Detect which cell encompasses the target text, then output its [X, Y] center coordinate. 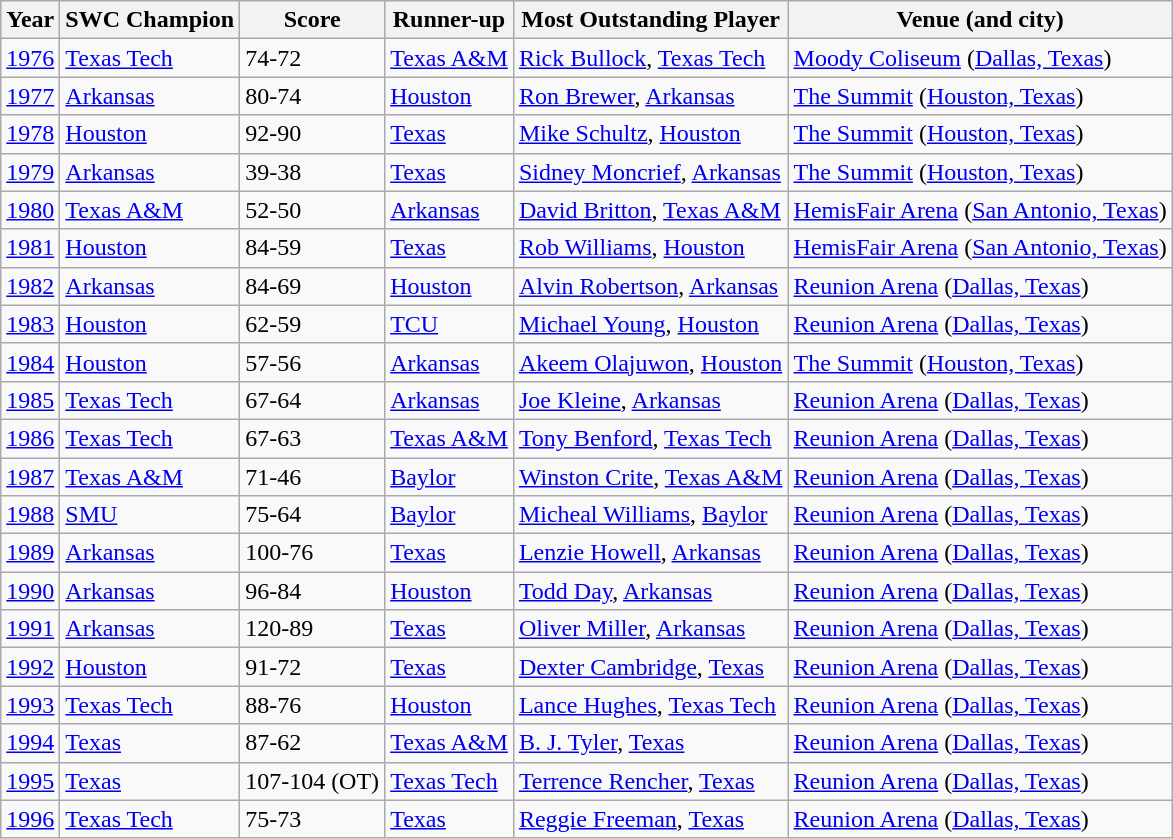
92-90 [312, 134]
75-64 [312, 515]
Oliver Miller, Arkansas [650, 629]
Terrence Rencher, Texas [650, 781]
1996 [30, 819]
SWC Champion [150, 20]
Micheal Williams, Baylor [650, 515]
74-72 [312, 58]
Tony Benford, Texas Tech [650, 438]
Akeem Olajuwon, Houston [650, 362]
Lenzie Howell, Arkansas [650, 553]
71-46 [312, 477]
Sidney Moncrief, Arkansas [650, 172]
107-104 (OT) [312, 781]
Mike Schultz, Houston [650, 134]
88-76 [312, 705]
1981 [30, 248]
Year [30, 20]
67-64 [312, 400]
67-63 [312, 438]
1986 [30, 438]
B. J. Tyler, Texas [650, 743]
1987 [30, 477]
1979 [30, 172]
1994 [30, 743]
1995 [30, 781]
Ron Brewer, Arkansas [650, 96]
91-72 [312, 667]
Rob Williams, Houston [650, 248]
96-84 [312, 591]
39-38 [312, 172]
Michael Young, Houston [650, 324]
SMU [150, 515]
62-59 [312, 324]
1992 [30, 667]
Joe Kleine, Arkansas [650, 400]
84-69 [312, 286]
Score [312, 20]
David Britton, Texas A&M [650, 210]
TCU [450, 324]
1990 [30, 591]
Todd Day, Arkansas [650, 591]
1985 [30, 400]
1980 [30, 210]
1978 [30, 134]
Lance Hughes, Texas Tech [650, 705]
Runner-up [450, 20]
Rick Bullock, Texas Tech [650, 58]
Venue (and city) [980, 20]
120-89 [312, 629]
1982 [30, 286]
84-59 [312, 248]
1983 [30, 324]
1977 [30, 96]
Most Outstanding Player [650, 20]
52-50 [312, 210]
Alvin Robertson, Arkansas [650, 286]
Winston Crite, Texas A&M [650, 477]
75-73 [312, 819]
1989 [30, 553]
Moody Coliseum (Dallas, Texas) [980, 58]
1976 [30, 58]
Dexter Cambridge, Texas [650, 667]
1993 [30, 705]
Reggie Freeman, Texas [650, 819]
1991 [30, 629]
1988 [30, 515]
80-74 [312, 96]
1984 [30, 362]
57-56 [312, 362]
87-62 [312, 743]
100-76 [312, 553]
